From the cell containing the given text, extract its center point as (x, y) coordinate. 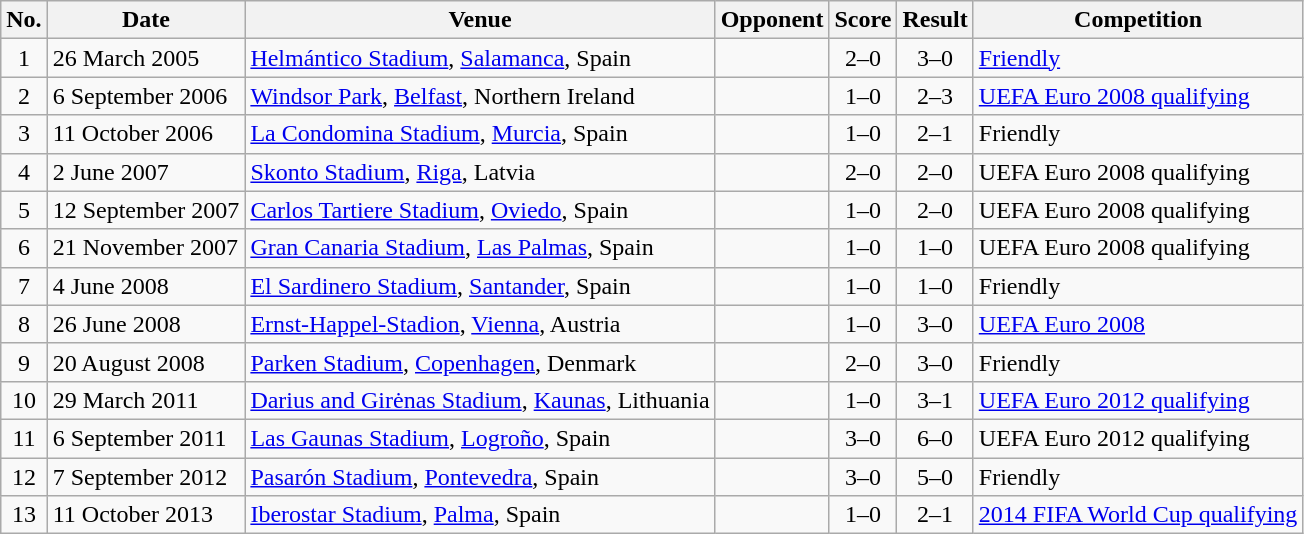
8 (24, 324)
Pasarón Stadium, Pontevedra, Spain (480, 477)
7 (24, 286)
6 September 2006 (146, 96)
Skonto Stadium, Riga, Latvia (480, 172)
11 October 2013 (146, 515)
10 (24, 400)
6–0 (935, 438)
Iberostar Stadium, Palma, Spain (480, 515)
5 (24, 210)
26 June 2008 (146, 324)
Gran Canaria Stadium, Las Palmas, Spain (480, 248)
26 March 2005 (146, 58)
5–0 (935, 477)
2 June 2007 (146, 172)
Competition (1138, 20)
2014 FIFA World Cup qualifying (1138, 515)
3–1 (935, 400)
7 September 2012 (146, 477)
Darius and Girėnas Stadium, Kaunas, Lithuania (480, 400)
12 September 2007 (146, 210)
UEFA Euro 2008 (1138, 324)
Helmántico Stadium, Salamanca, Spain (480, 58)
2 (24, 96)
1 (24, 58)
Parken Stadium, Copenhagen, Denmark (480, 362)
Ernst-Happel-Stadion, Vienna, Austria (480, 324)
13 (24, 515)
29 March 2011 (146, 400)
Carlos Tartiere Stadium, Oviedo, Spain (480, 210)
9 (24, 362)
Date (146, 20)
6 September 2011 (146, 438)
El Sardinero Stadium, Santander, Spain (480, 286)
Score (863, 20)
3 (24, 134)
2–3 (935, 96)
12 (24, 477)
Windsor Park, Belfast, Northern Ireland (480, 96)
Las Gaunas Stadium, Logroño, Spain (480, 438)
20 August 2008 (146, 362)
Venue (480, 20)
11 (24, 438)
11 October 2006 (146, 134)
Opponent (772, 20)
4 (24, 172)
21 November 2007 (146, 248)
Result (935, 20)
No. (24, 20)
4 June 2008 (146, 286)
6 (24, 248)
La Condomina Stadium, Murcia, Spain (480, 134)
